Determine the (X, Y) coordinate at the center of the cell enclosing the given text.  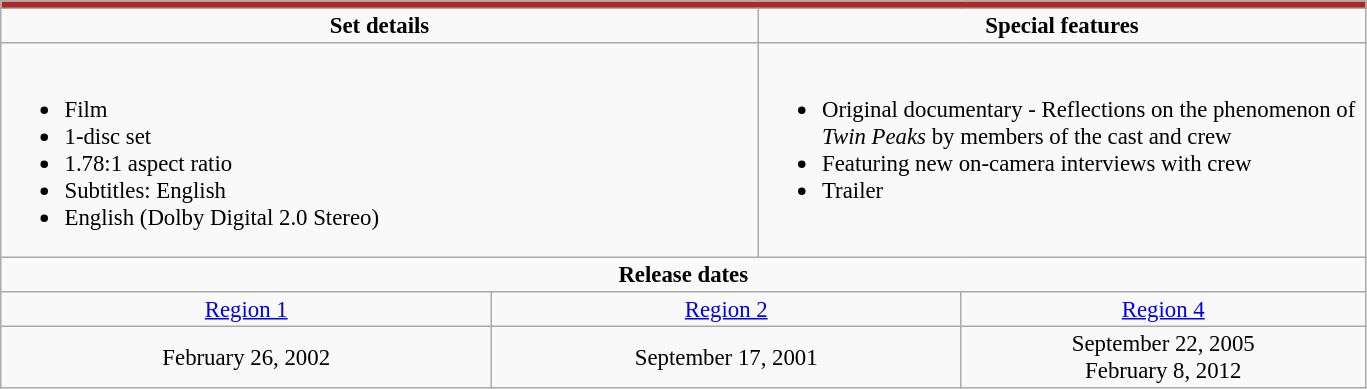
Set details (380, 25)
Film1-disc set1.78:1 aspect ratioSubtitles: EnglishEnglish (Dolby Digital 2.0 Stereo) (380, 150)
September 17, 2001 (726, 358)
Release dates (684, 275)
February 26, 2002 (246, 358)
September 22, 2005February 8, 2012 (1164, 358)
Original documentary - Reflections on the phenomenon of Twin Peaks by members of the cast and crewFeaturing new on-camera interviews with crewTrailer (1062, 150)
Region 1 (246, 309)
Region 2 (726, 309)
Special features (1062, 25)
Region 4 (1164, 309)
